Provide the [x, y] coordinate of the cell's center where the given text is located.  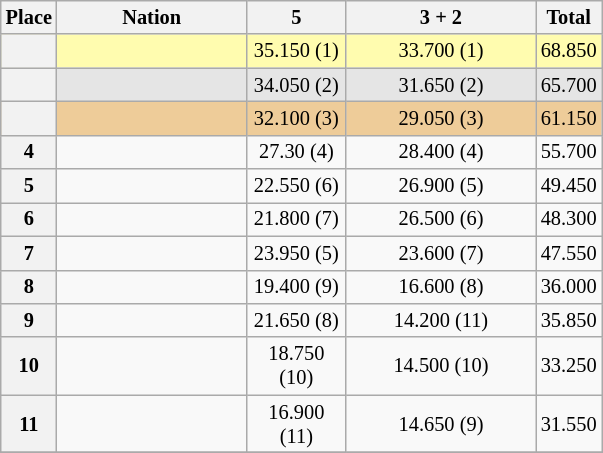
65.700 [569, 85]
36.000 [569, 287]
68.850 [569, 51]
29.050 (3) [441, 118]
Nation [152, 17]
48.300 [569, 219]
11 [29, 424]
31.550 [569, 424]
47.550 [569, 253]
23.600 (7) [441, 253]
23.950 (5) [296, 253]
6 [29, 219]
16.900 (11) [296, 424]
61.150 [569, 118]
10 [29, 366]
55.700 [569, 152]
28.400 (4) [441, 152]
32.100 (3) [296, 118]
33.250 [569, 366]
9 [29, 320]
22.550 (6) [296, 186]
14.500 (10) [441, 366]
4 [29, 152]
18.750 (10) [296, 366]
19.400 (9) [296, 287]
7 [29, 253]
35.150 (1) [296, 51]
21.800 (7) [296, 219]
16.600 (8) [441, 287]
49.450 [569, 186]
14.200 (11) [441, 320]
Place [29, 17]
31.650 (2) [441, 85]
26.500 (6) [441, 219]
14.650 (9) [441, 424]
Total [569, 17]
35.850 [569, 320]
34.050 (2) [296, 85]
33.700 (1) [441, 51]
27.30 (4) [296, 152]
26.900 (5) [441, 186]
3 + 2 [441, 17]
8 [29, 287]
21.650 (8) [296, 320]
